For the text-containing cell, return its midpoint in (x, y) coordinate format. 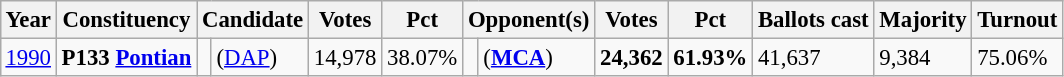
61.93% (710, 57)
14,978 (346, 57)
Ballots cast (814, 20)
P133 Pontian (126, 57)
Turnout (1018, 20)
38.07% (422, 57)
Year (28, 20)
9,384 (923, 57)
Opponent(s) (529, 20)
(DAP) (260, 57)
Candidate (253, 20)
1990 (28, 57)
Constituency (126, 20)
75.06% (1018, 57)
(MCA) (536, 57)
Majority (923, 20)
41,637 (814, 57)
24,362 (632, 57)
